Output the [x, y] coordinate of the center of the cell containing the given text.  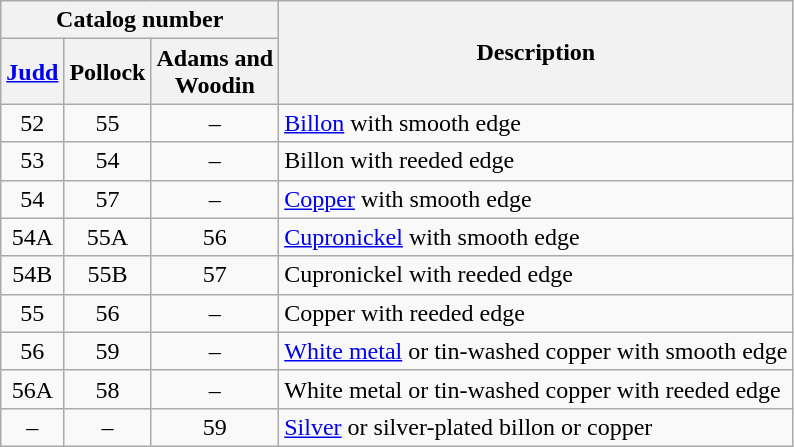
White metal or tin-washed copper with reeded edge [536, 389]
55A [108, 237]
Judd [32, 72]
Pollock [108, 72]
55B [108, 275]
54B [32, 275]
53 [32, 161]
Description [536, 52]
56A [32, 389]
Billon with reeded edge [536, 161]
White metal or tin-washed copper with smooth edge [536, 351]
Cupronickel with reeded edge [536, 275]
Cupronickel with smooth edge [536, 237]
Silver or silver-plated billon or copper [536, 427]
Copper with reeded edge [536, 313]
Copper with smooth edge [536, 199]
Catalog number [140, 20]
54A [32, 237]
Adams andWoodin [215, 72]
58 [108, 389]
Billon with smooth edge [536, 123]
52 [32, 123]
